Identify which cell holds the provided text, then report its [X, Y] central coordinate. 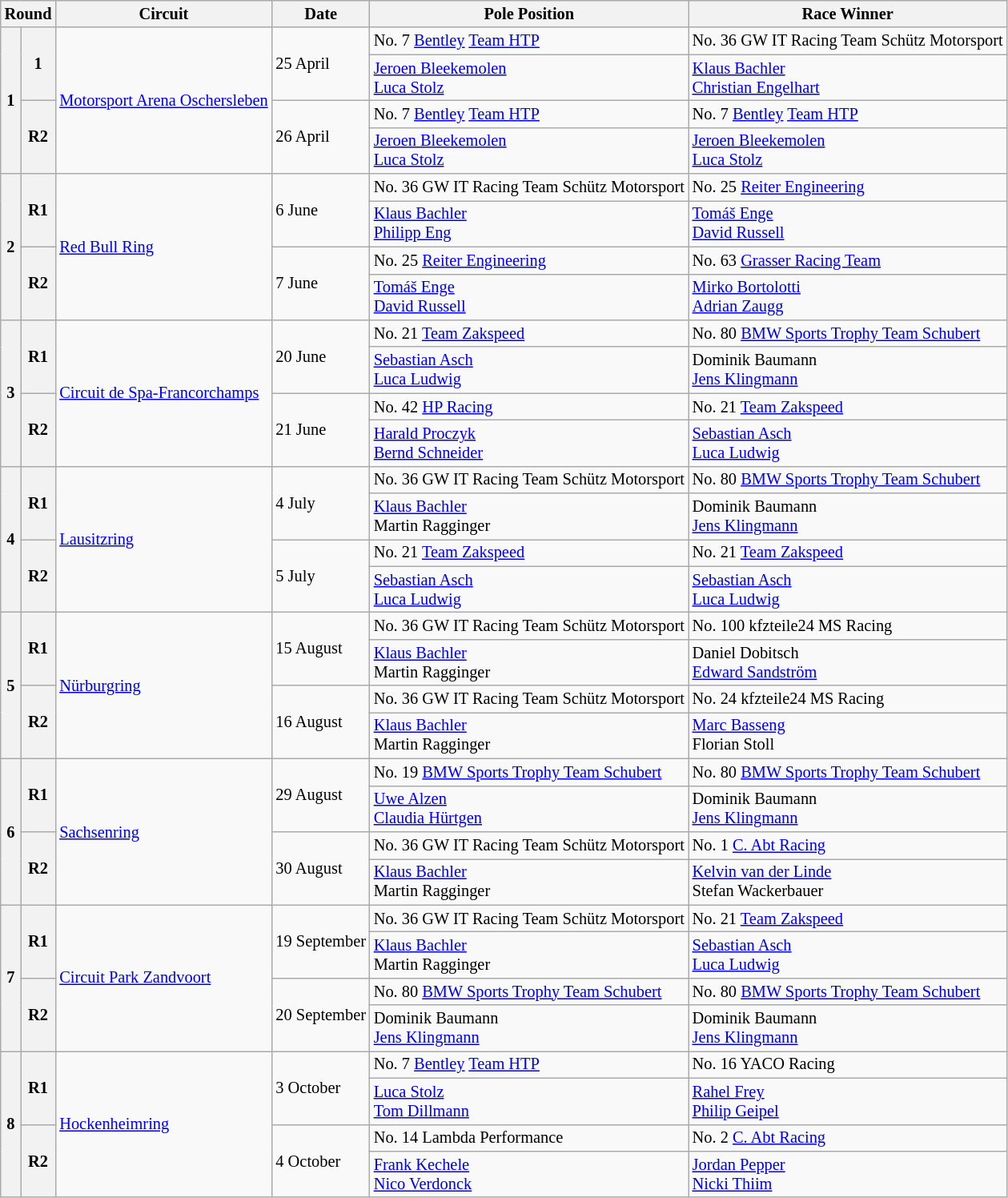
Circuit [163, 14]
Frank Kechele Nico Verdonck [529, 1174]
2 [11, 247]
3 [11, 392]
5 [11, 685]
16 August [320, 722]
6 June [320, 210]
26 April [320, 136]
Round [29, 14]
20 September [320, 1014]
No. 100 kfzteile24 MS Racing [848, 625]
7 [11, 979]
No. 19 BMW Sports Trophy Team Schubert [529, 772]
Mirko Bortolotti Adrian Zaugg [848, 297]
30 August [320, 868]
7 June [320, 283]
29 August [320, 794]
No. 24 kfzteile24 MS Racing [848, 699]
Klaus Bachler Christian Engelhart [848, 78]
19 September [320, 942]
Motorsport Arena Oschersleben [163, 101]
15 August [320, 649]
Hockenheimring [163, 1124]
Nürburgring [163, 685]
Harald Proczyk Bernd Schneider [529, 443]
25 April [320, 64]
Rahel Frey Philip Geipel [848, 1101]
Circuit de Spa-Francorchamps [163, 392]
Race Winner [848, 14]
No. 14 Lambda Performance [529, 1138]
Sachsenring [163, 831]
4 October [320, 1161]
No. 2 C. Abt Racing [848, 1138]
Kelvin van der Linde Stefan Wackerbauer [848, 882]
Daniel Dobitsch Edward Sandström [848, 662]
4 July [320, 503]
21 June [320, 429]
6 [11, 831]
5 July [320, 575]
3 October [320, 1087]
Uwe Alzen Claudia Hürtgen [529, 809]
Jordan Pepper Nicki Thiim [848, 1174]
Klaus Bachler Philipp Eng [529, 223]
Circuit Park Zandvoort [163, 979]
8 [11, 1124]
Lausitzring [163, 540]
Date [320, 14]
20 June [320, 356]
Luca Stolz Tom Dillmann [529, 1101]
No. 63 Grasser Racing Team [848, 260]
Pole Position [529, 14]
No. 1 C. Abt Racing [848, 845]
Marc Basseng Florian Stoll [848, 735]
No. 42 HP Racing [529, 407]
No. 16 YACO Racing [848, 1064]
Red Bull Ring [163, 247]
4 [11, 540]
